Return the (X, Y) coordinate for the center point of the cell that contains the specified text.  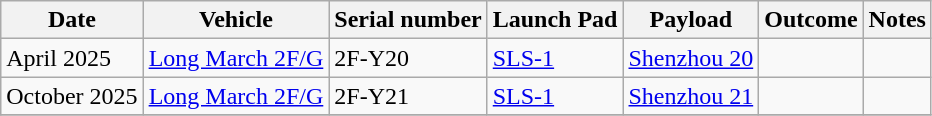
2F-Y20 (408, 58)
Serial number (408, 20)
October 2025 (72, 96)
April 2025 (72, 58)
2F-Y21 (408, 96)
Shenzhou 20 (691, 58)
Shenzhou 21 (691, 96)
Payload (691, 20)
Vehicle (236, 20)
Launch Pad (555, 20)
Notes (897, 20)
Date (72, 20)
Outcome (811, 20)
